For the text-containing cell, return its midpoint in (X, Y) coordinate format. 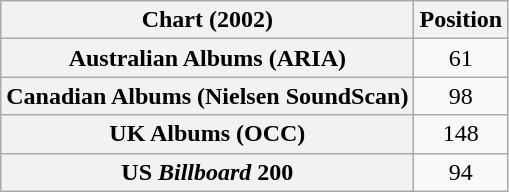
US Billboard 200 (208, 172)
UK Albums (OCC) (208, 134)
Chart (2002) (208, 20)
94 (461, 172)
148 (461, 134)
Position (461, 20)
61 (461, 58)
Australian Albums (ARIA) (208, 58)
Canadian Albums (Nielsen SoundScan) (208, 96)
98 (461, 96)
